Capture the cell that displays the provided text and extract its (X, Y) central coordinate. 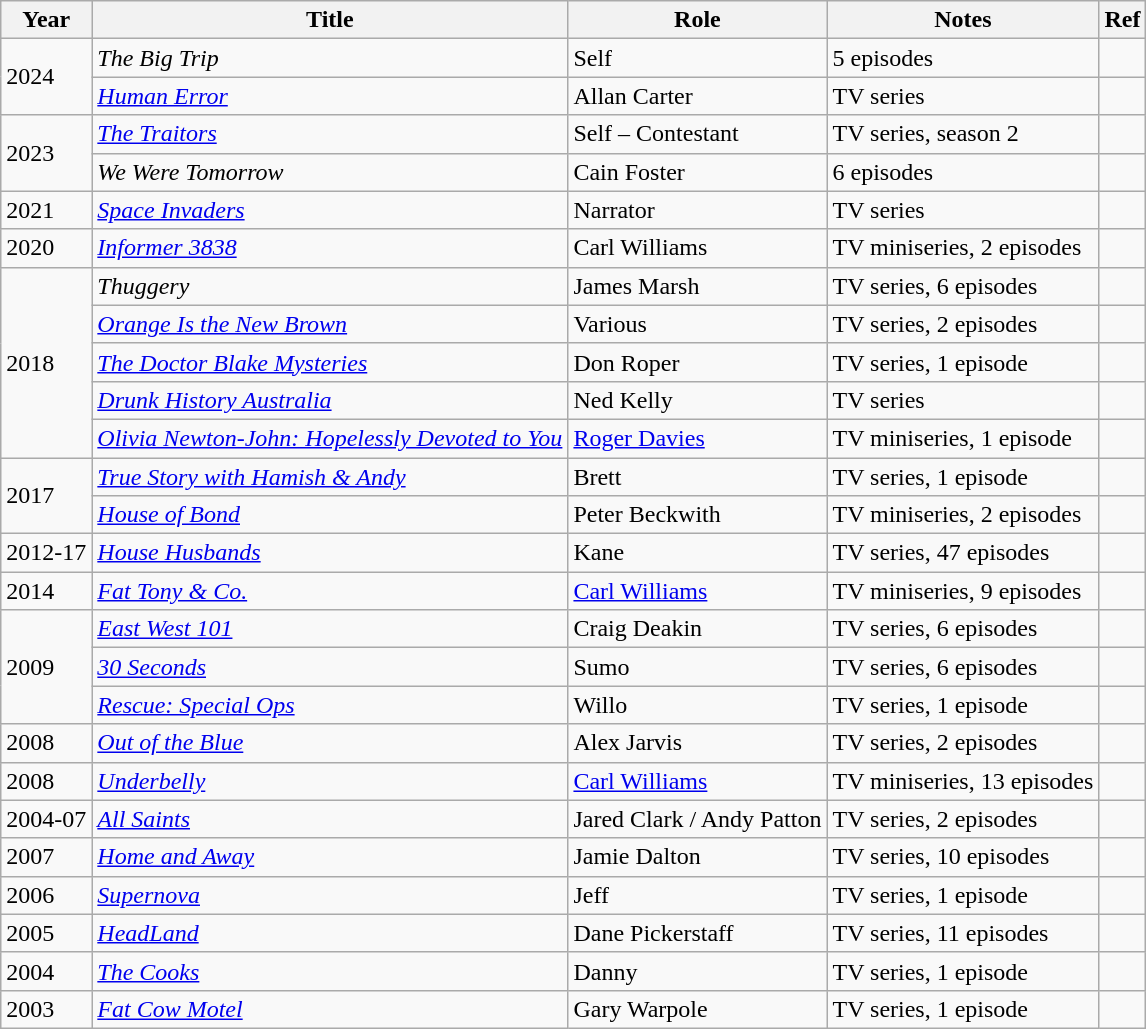
Don Roper (698, 362)
Self – Contestant (698, 134)
2004 (46, 971)
We Were Tomorrow (330, 172)
Title (330, 20)
2007 (46, 857)
TV miniseries, 13 episodes (963, 781)
Role (698, 20)
Year (46, 20)
Gary Warpole (698, 1009)
Ref (1122, 20)
Danny (698, 971)
Self (698, 58)
2005 (46, 933)
Brett (698, 477)
Jeff (698, 895)
2003 (46, 1009)
All Saints (330, 819)
Underbelly (330, 781)
Thuggery (330, 286)
TV series, season 2 (963, 134)
2023 (46, 153)
The Doctor Blake Mysteries (330, 362)
TV series, 10 episodes (963, 857)
True Story with Hamish & Andy (330, 477)
Narrator (698, 210)
The Cooks (330, 971)
Willo (698, 705)
Space Invaders (330, 210)
5 episodes (963, 58)
Jamie Dalton (698, 857)
Ned Kelly (698, 400)
TV series, 47 episodes (963, 553)
Kane (698, 553)
2018 (46, 362)
The Big Trip (330, 58)
East West 101 (330, 629)
Informer 3838 (330, 248)
Fat Cow Motel (330, 1009)
Cain Foster (698, 172)
Rescue: Special Ops (330, 705)
James Marsh (698, 286)
Allan Carter (698, 96)
Dane Pickerstaff (698, 933)
Alex Jarvis (698, 743)
Jared Clark / Andy Patton (698, 819)
Supernova (330, 895)
6 episodes (963, 172)
2012-17 (46, 553)
2009 (46, 667)
2006 (46, 895)
Fat Tony & Co. (330, 591)
House of Bond (330, 515)
2024 (46, 77)
Notes (963, 20)
2021 (46, 210)
TV miniseries, 9 episodes (963, 591)
TV series, 11 episodes (963, 933)
Various (698, 324)
30 Seconds (330, 667)
Craig Deakin (698, 629)
Peter Beckwith (698, 515)
Out of the Blue (330, 743)
2017 (46, 496)
Orange Is the New Brown (330, 324)
2004-07 (46, 819)
Sumo (698, 667)
Roger Davies (698, 438)
TV miniseries, 1 episode (963, 438)
HeadLand (330, 933)
2014 (46, 591)
Drunk History Australia (330, 400)
Human Error (330, 96)
House Husbands (330, 553)
Home and Away (330, 857)
Olivia Newton-John: Hopelessly Devoted to You (330, 438)
The Traitors (330, 134)
2020 (46, 248)
